Pinpoint the cell where the given text exists, returning its (X, Y) midpoint coordinate. 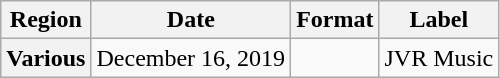
JVR Music (439, 58)
Various (46, 58)
Region (46, 20)
Date (191, 20)
December 16, 2019 (191, 58)
Label (439, 20)
Format (335, 20)
